Locate the cell with the specified text and output its (X, Y) center coordinate. 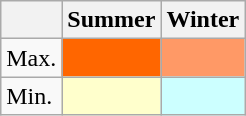
Max. (32, 58)
Winter (203, 20)
Summer (112, 20)
Min. (32, 96)
